Search for the cell housing the specified text and yield its (X, Y) center coordinate. 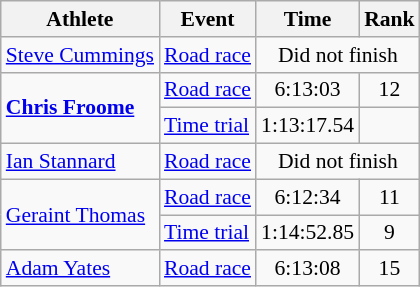
9 (390, 233)
6:13:03 (308, 90)
6:12:34 (308, 197)
Time (308, 19)
Athlete (80, 19)
Geraint Thomas (80, 214)
1:14:52.85 (308, 233)
Adam Yates (80, 269)
6:13:08 (308, 269)
Rank (390, 19)
Ian Stannard (80, 162)
Event (208, 19)
15 (390, 269)
11 (390, 197)
Chris Froome (80, 108)
Steve Cummings (80, 55)
1:13:17.54 (308, 126)
12 (390, 90)
